Output the (x, y) coordinate of the center of the cell containing the given text.  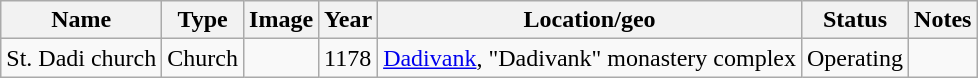
Type (203, 20)
Location/geo (590, 20)
Church (203, 58)
Status (854, 20)
Operating (854, 58)
Notes (943, 20)
Name (82, 20)
St. Dadi church (82, 58)
Image (282, 20)
Dadivank, "Dadivank" monastery complex (590, 58)
1178 (348, 58)
Year (348, 20)
